Scan for the cell matching the given text and deliver its (x, y) coordinate at center. 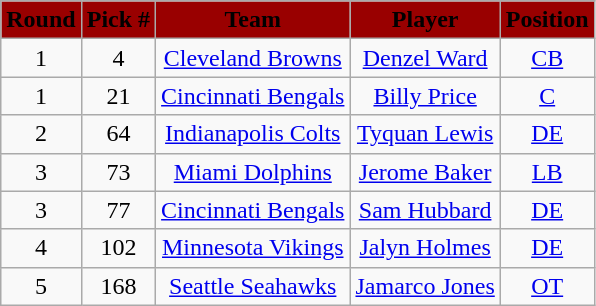
Indianapolis Colts (253, 134)
OT (547, 286)
2 (41, 134)
Player (425, 20)
C (547, 96)
5 (41, 286)
Pick # (118, 20)
21 (118, 96)
Round (41, 20)
102 (118, 248)
Position (547, 20)
Jerome Baker (425, 172)
Tyquan Lewis (425, 134)
Denzel Ward (425, 58)
64 (118, 134)
Minnesota Vikings (253, 248)
Billy Price (425, 96)
Sam Hubbard (425, 210)
Miami Dolphins (253, 172)
168 (118, 286)
77 (118, 210)
Seattle Seahawks (253, 286)
Jalyn Holmes (425, 248)
CB (547, 58)
73 (118, 172)
Jamarco Jones (425, 286)
Team (253, 20)
LB (547, 172)
Cleveland Browns (253, 58)
